Determine the [x, y] coordinate at the center of the cell enclosing the given text.  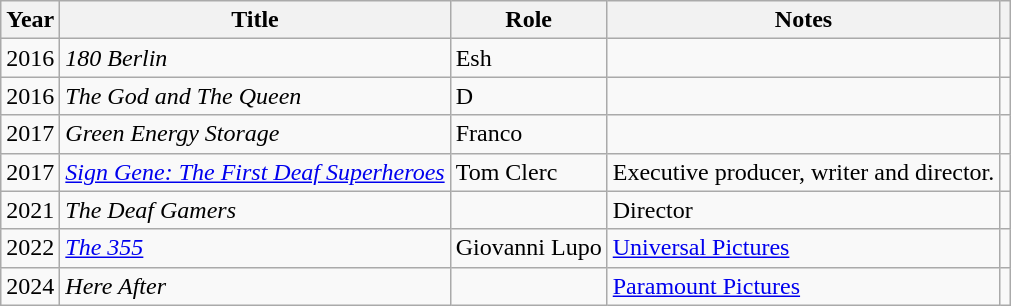
Notes [804, 20]
2022 [30, 248]
Here After [255, 286]
The 355 [255, 248]
Green Energy Storage [255, 134]
Sign Gene: The First Deaf Superheroes [255, 172]
Esh [528, 58]
2024 [30, 286]
Franco [528, 134]
180 Berlin [255, 58]
Executive producer, writer and director. [804, 172]
Universal Pictures [804, 248]
Year [30, 20]
Paramount Pictures [804, 286]
Director [804, 210]
Giovanni Lupo [528, 248]
Tom Clerc [528, 172]
D [528, 96]
The God and The Queen [255, 96]
The Deaf Gamers [255, 210]
Role [528, 20]
Title [255, 20]
2021 [30, 210]
